Detect which cell encompasses the target text, then output its [x, y] center coordinate. 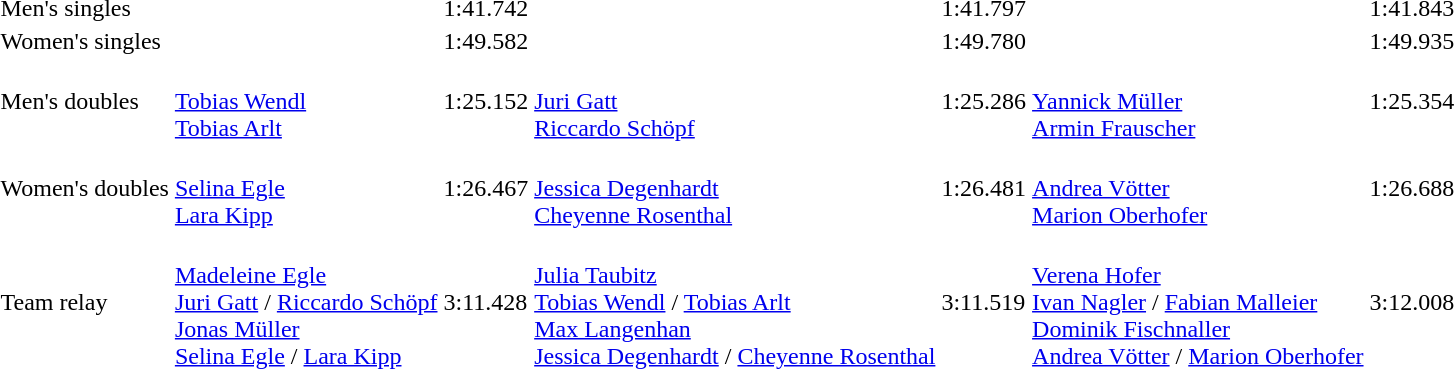
1:49.780 [984, 41]
Andrea VötterMarion Oberhofer [1198, 188]
1:26.467 [486, 188]
1:25.152 [486, 101]
Tobias WendlTobias Arlt [306, 101]
Jessica DegenhardtCheyenne Rosenthal [735, 188]
1:49.582 [486, 41]
Yannick MüllerArmin Frauscher [1198, 101]
Selina EgleLara Kipp [306, 188]
1:25.286 [984, 101]
1:26.481 [984, 188]
Juri GattRiccardo Schöpf [735, 101]
